Pinpoint the cell where the given text exists, returning its [X, Y] midpoint coordinate. 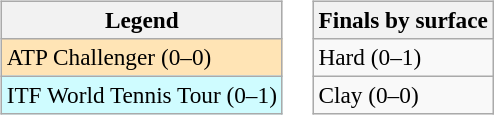
Legend [142, 20]
ATP Challenger (0–0) [142, 57]
ITF World Tennis Tour (0–1) [142, 95]
Hard (0–1) [403, 57]
Finals by surface [403, 20]
Clay (0–0) [403, 95]
